Return [x, y] of the center of cell containing provided text 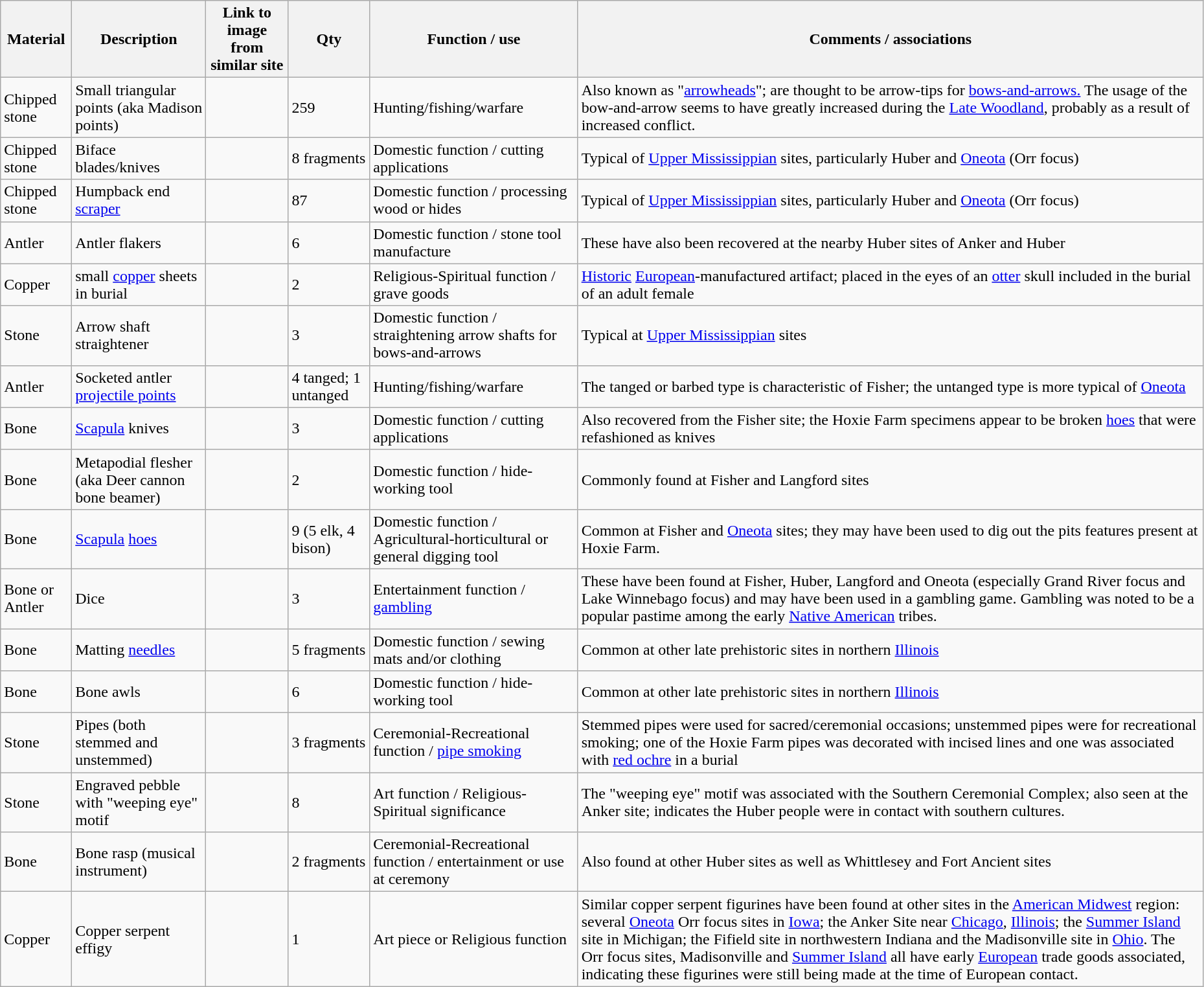
Arrow shaft straightener [139, 335]
Biface blades/knives [139, 158]
259 [329, 108]
3 fragments [329, 743]
Scapula knives [139, 429]
Material [36, 39]
Link to image from similar site [247, 39]
Typical at Upper Mississippian sites [890, 335]
Small triangular points (aka Madison points) [139, 108]
Art function / Religious-Spiritual significance [474, 802]
8 fragments [329, 158]
Scapula hoes [139, 539]
Engraved pebble with "weeping eye" motif [139, 802]
Socketed antler projectile points [139, 386]
Metapodial flesher (aka Deer cannon bone beamer) [139, 479]
Description [139, 39]
Domestic function / stone tool manufacture [474, 242]
Bone or Antler [36, 598]
Domestic function / straightening arrow shafts for bows-and-arrows [474, 335]
These have also been recovered at the nearby Huber sites of Anker and Huber [890, 242]
Domestic function / Agricultural-horticultural or general digging tool [474, 539]
Function / use [474, 39]
Domestic function / sewing mats and/or clothing [474, 649]
Pipes (both stemmed and unstemmed) [139, 743]
87 [329, 201]
4 tanged; 1 untanged [329, 386]
Humpback end scraper [139, 201]
Dice [139, 598]
Ceremonial-Recreational function / entertainment or use at ceremony [474, 862]
Matting needles [139, 649]
Religious-Spiritual function / grave goods [474, 285]
8 [329, 802]
Domestic function / processing wood or hides [474, 201]
Qty [329, 39]
5 fragments [329, 649]
1 [329, 939]
Bone awls [139, 692]
Also recovered from the Fisher site; the Hoxie Farm specimens appear to be broken hoes that were refashioned as knives [890, 429]
Bone rasp (musical instrument) [139, 862]
Ceremonial-Recreational function / pipe smoking [474, 743]
Entertainment function / gambling [474, 598]
Antler flakers [139, 242]
Copper serpent effigy [139, 939]
Common at Fisher and Oneota sites; they may have been used to dig out the pits features present at Hoxie Farm. [890, 539]
Historic European-manufactured artifact; placed in the eyes of an otter skull included in the burial of an adult female [890, 285]
Comments / associations [890, 39]
Art piece or Religious function [474, 939]
2 fragments [329, 862]
The tanged or barbed type is characteristic of Fisher; the untanged type is more typical of Oneota [890, 386]
Also found at other Huber sites as well as Whittlesey and Fort Ancient sites [890, 862]
Commonly found at Fisher and Langford sites [890, 479]
9 (5 elk, 4 bison) [329, 539]
small copper sheets in burial [139, 285]
